Return (x, y) of the center of cell containing provided text 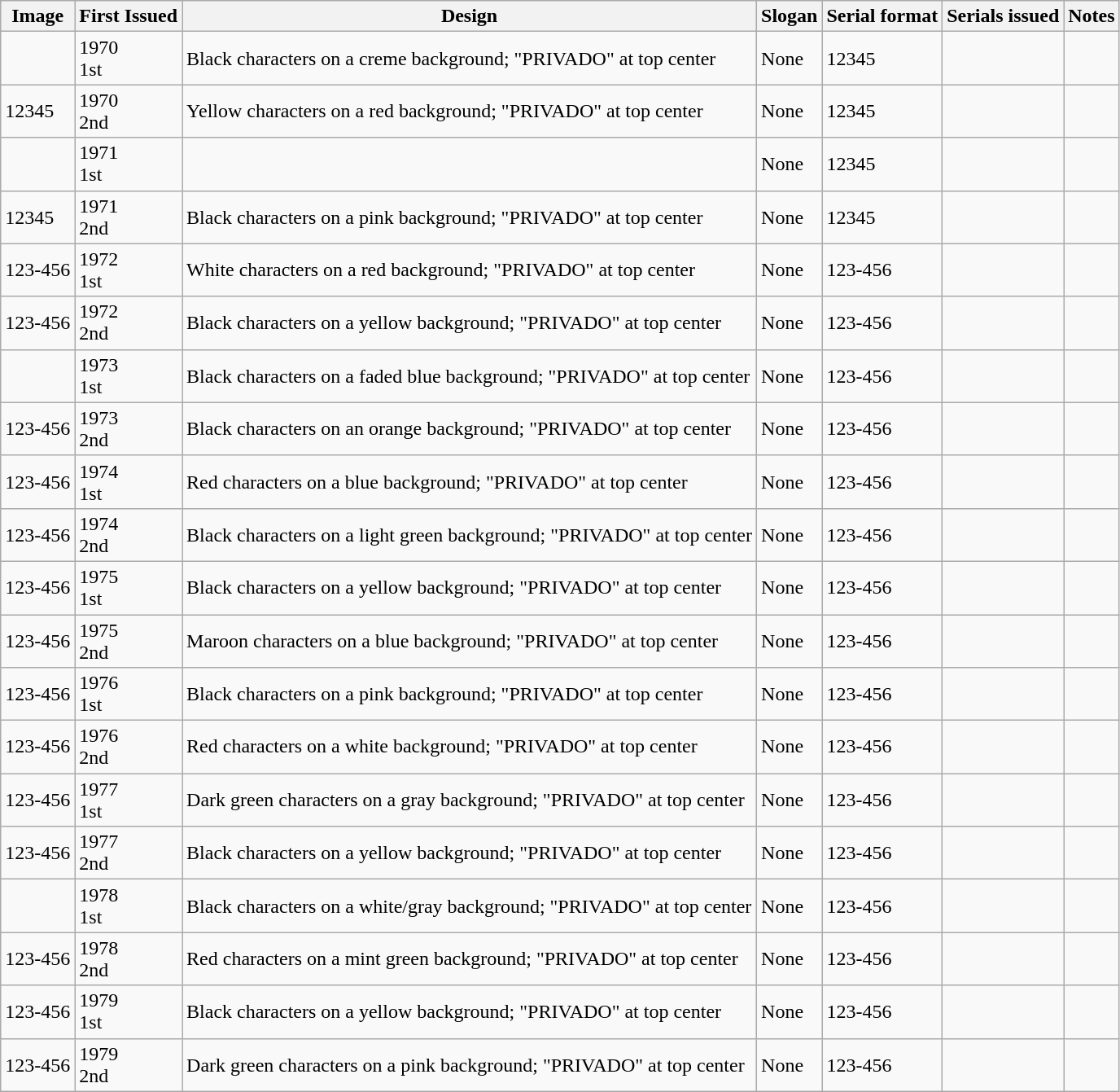
19742nd (129, 534)
Dark green characters on a gray background; "PRIVADO" at top center (470, 800)
Black characters on a faded blue background; "PRIVADO" at top center (470, 376)
19761st (129, 694)
19781st (129, 906)
Black characters on a white/gray background; "PRIVADO" at top center (470, 906)
Dark green characters on a pink background; "PRIVADO" at top center (470, 1065)
Design (470, 16)
Slogan (790, 16)
19752nd (129, 640)
Black characters on an orange background; "PRIVADO" at top center (470, 428)
First Issued (129, 16)
19732nd (129, 428)
Black characters on a light green background; "PRIVADO" at top center (470, 534)
19771st (129, 800)
19791st (129, 1011)
19702nd (129, 111)
Serial format (882, 16)
19772nd (129, 853)
19722nd (129, 322)
19792nd (129, 1065)
Red characters on a blue background; "PRIVADO" at top center (470, 482)
Notes (1092, 16)
19782nd (129, 959)
Serials issued (1003, 16)
19711st (129, 164)
Red characters on a mint green background; "PRIVADO" at top center (470, 959)
Yellow characters on a red background; "PRIVADO" at top center (470, 111)
Image (37, 16)
19762nd (129, 748)
19721st (129, 270)
19751st (129, 588)
White characters on a red background; "PRIVADO" at top center (470, 270)
Maroon characters on a blue background; "PRIVADO" at top center (470, 640)
Red characters on a white background; "PRIVADO" at top center (470, 748)
19731st (129, 376)
19701st (129, 59)
19741st (129, 482)
19712nd (129, 217)
Black characters on a creme background; "PRIVADO" at top center (470, 59)
